Scan for the cell matching the given text and deliver its (X, Y) coordinate at center. 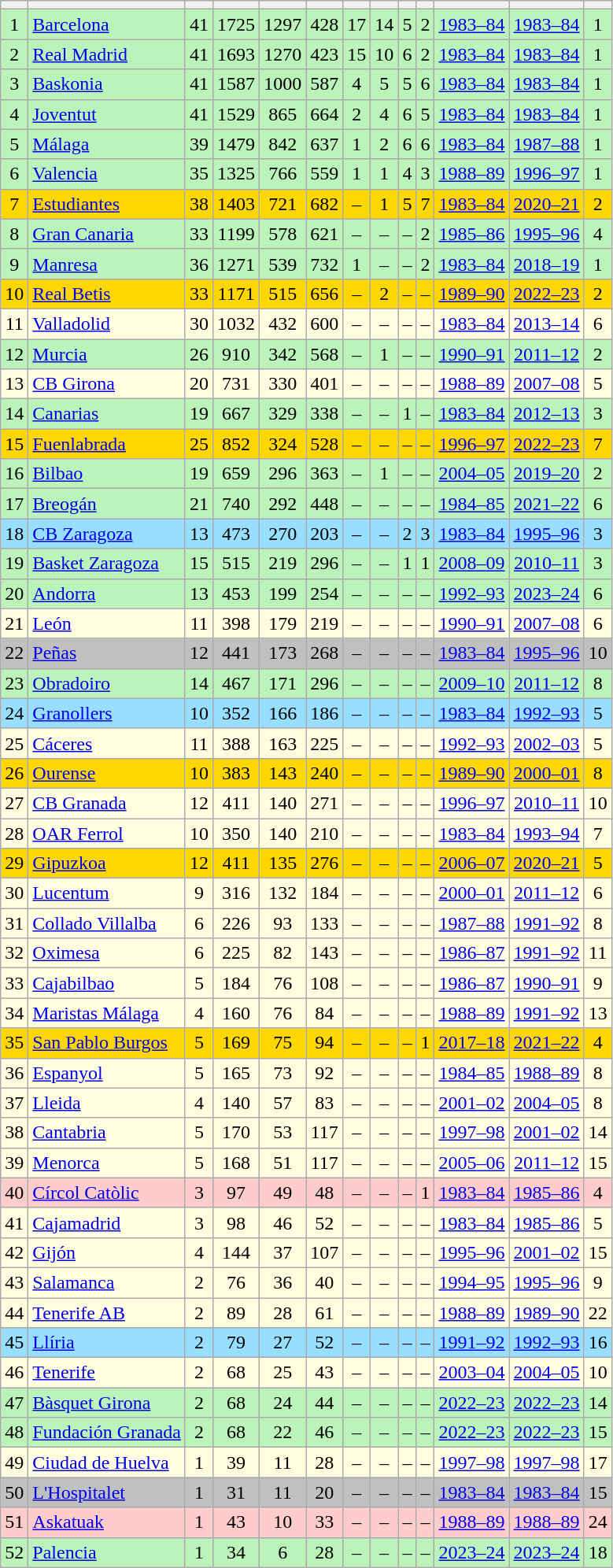
Granollers (107, 713)
Gijón (107, 1252)
350 (236, 834)
682 (324, 204)
329 (283, 414)
Cajabilbao (107, 983)
160 (236, 1013)
330 (283, 384)
Bilbao (107, 474)
432 (283, 324)
Gran Canaria (107, 234)
398 (236, 623)
Baskonia (107, 84)
1994–95 (472, 1282)
23 (14, 683)
97 (236, 1193)
165 (236, 1073)
73 (283, 1073)
473 (236, 534)
324 (283, 444)
Ciudad de Huelva (107, 1463)
2012–13 (546, 414)
268 (324, 653)
656 (324, 294)
453 (236, 594)
Círcol Catòlic (107, 1193)
CB Zaragoza (107, 534)
Tenerife (107, 1373)
Collado Villalba (107, 923)
Askatuak (107, 1522)
92 (324, 1073)
171 (283, 683)
1297 (283, 24)
2006–07 (472, 864)
170 (236, 1133)
98 (236, 1222)
Fuenlabrada (107, 444)
Oximesa (107, 953)
423 (324, 54)
203 (324, 534)
Llíria (107, 1343)
Tenerife AB (107, 1312)
276 (324, 864)
2009–10 (472, 683)
79 (236, 1343)
42 (14, 1252)
721 (283, 204)
50 (14, 1492)
338 (324, 414)
Gipuzkoa (107, 864)
Canarias (107, 414)
731 (236, 384)
852 (236, 444)
Barcelona (107, 24)
82 (283, 953)
1479 (236, 144)
2017–18 (472, 1043)
568 (324, 353)
401 (324, 384)
467 (236, 683)
448 (324, 504)
Andorra (107, 594)
621 (324, 234)
667 (236, 414)
1403 (236, 204)
316 (236, 893)
539 (283, 264)
441 (236, 653)
179 (283, 623)
1199 (236, 234)
32 (14, 953)
Manresa (107, 264)
2018–19 (546, 264)
Málaga (107, 144)
1693 (236, 54)
Cáceres (107, 743)
600 (324, 324)
166 (283, 713)
75 (283, 1043)
57 (283, 1103)
173 (283, 653)
2005–06 (472, 1163)
CB Granada (107, 803)
San Pablo Burgos (107, 1043)
254 (324, 594)
94 (324, 1043)
108 (324, 983)
29 (14, 864)
Basket Zaragoza (107, 564)
L'Hospitalet (107, 1492)
1529 (236, 114)
1000 (283, 84)
664 (324, 114)
342 (283, 353)
45 (14, 1343)
163 (283, 743)
Bàsquet Girona (107, 1403)
1725 (236, 24)
53 (283, 1133)
Cantabria (107, 1133)
1270 (283, 54)
352 (236, 713)
Murcia (107, 353)
842 (283, 144)
Ourense (107, 773)
292 (283, 504)
Fundación Granada (107, 1433)
Peñas (107, 653)
93 (283, 923)
Espanyol (107, 1073)
2013–14 (546, 324)
559 (324, 174)
Maristas Málaga (107, 1013)
226 (236, 923)
133 (324, 923)
OAR Ferrol (107, 834)
2003–04 (472, 1373)
910 (236, 353)
Estudiantes (107, 204)
169 (236, 1043)
Valladolid (107, 324)
Joventut (107, 114)
740 (236, 504)
168 (236, 1163)
83 (324, 1103)
388 (236, 743)
89 (236, 1312)
528 (324, 444)
61 (324, 1312)
210 (324, 834)
1032 (236, 324)
1271 (236, 264)
383 (236, 773)
587 (324, 84)
270 (283, 534)
132 (283, 893)
186 (324, 713)
Menorca (107, 1163)
865 (283, 114)
2008–09 (472, 564)
Cajamadrid (107, 1222)
Breogán (107, 504)
1993–94 (546, 834)
CB Girona (107, 384)
2002–03 (546, 743)
637 (324, 144)
Valencia (107, 174)
659 (236, 474)
2019–20 (546, 474)
1587 (236, 84)
Palencia (107, 1552)
271 (324, 803)
Salamanca (107, 1282)
199 (283, 594)
144 (236, 1252)
578 (283, 234)
363 (324, 474)
84 (324, 1013)
Lucentum (107, 893)
1325 (236, 174)
León (107, 623)
Lleida (107, 1103)
47 (14, 1403)
428 (324, 24)
1171 (236, 294)
Real Betis (107, 294)
732 (324, 264)
Real Madrid (107, 54)
135 (283, 864)
240 (324, 773)
766 (283, 174)
Obradoiro (107, 683)
107 (324, 1252)
